For the text-containing cell, return its midpoint in [X, Y] coordinate format. 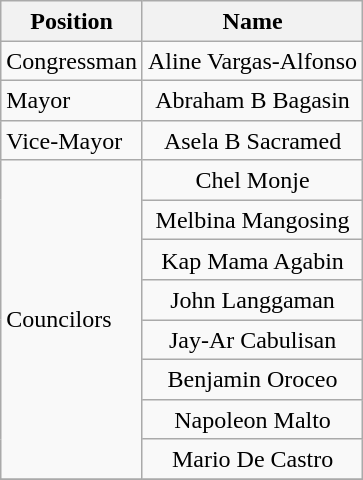
Chel Monje [252, 180]
Abraham B Bagasin [252, 100]
Aline Vargas-Alfonso [252, 61]
Napoleon Malto [252, 419]
Mayor [72, 100]
Jay-Ar Cabulisan [252, 340]
Asela B Sacramed [252, 140]
Melbina Mangosing [252, 220]
Position [72, 21]
Congressman [72, 61]
John Langgaman [252, 300]
Councilors [72, 320]
Name [252, 21]
Kap Mama Agabin [252, 260]
Mario De Castro [252, 459]
Vice-Mayor [72, 140]
Benjamin Oroceo [252, 379]
